Extract the [x, y] coordinate from the center of the cell holding the provided text.  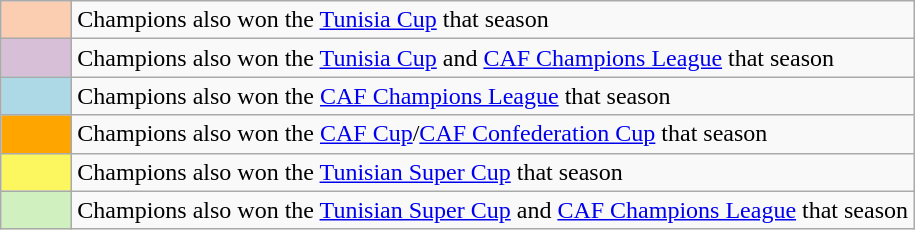
Champions also won the Tunisian Super Cup that season [493, 172]
Champions also won the CAF Champions League that season [493, 96]
Champions also won the Tunisia Cup that season [493, 20]
Champions also won the CAF Cup/CAF Confederation Cup that season [493, 134]
Champions also won the Tunisian Super Cup and CAF Champions League that season [493, 210]
Champions also won the Tunisia Cup and CAF Champions League that season [493, 58]
